Detect which cell encompasses the target text, then output its [x, y] center coordinate. 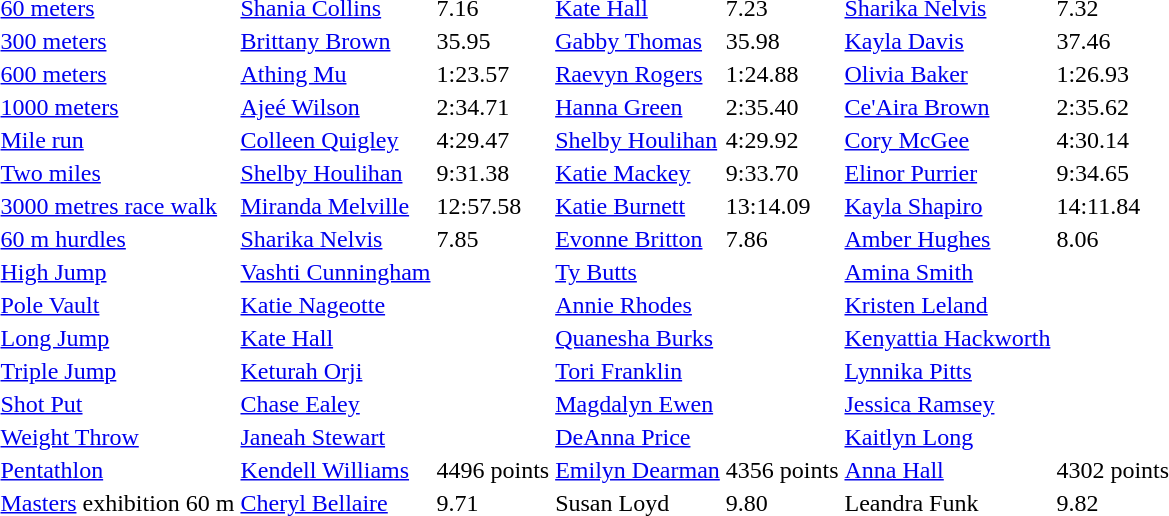
35.98 [782, 41]
Kayla Davis [948, 41]
1:23.57 [493, 74]
Ce'Aira Brown [948, 107]
Hanna Green [638, 107]
Kayla Shapiro [948, 206]
DeAnna Price [638, 437]
Kendell Williams [336, 470]
Emilyn Dearman [638, 470]
4496 points [493, 470]
Athing Mu [336, 74]
Quanesha Burks [638, 338]
4356 points [782, 470]
Anna Hall [948, 470]
4:29.47 [493, 140]
Olivia Baker [948, 74]
Katie Nageotte [336, 305]
Colleen Quigley [336, 140]
Gabby Thomas [638, 41]
Katie Mackey [638, 173]
Kenyattia Hackworth [948, 338]
Keturah Orji [336, 371]
Chase Ealey [336, 404]
Ajeé Wilson [336, 107]
Brittany Brown [336, 41]
Sharika Nelvis [336, 239]
Lynnika Pitts [948, 371]
Raevyn Rogers [638, 74]
13:14.09 [782, 206]
1:24.88 [782, 74]
7.86 [782, 239]
Cory McGee [948, 140]
Jessica Ramsey [948, 404]
2:35.40 [782, 107]
9:33.70 [782, 173]
Annie Rhodes [638, 305]
Kate Hall [336, 338]
35.95 [493, 41]
9:31.38 [493, 173]
Tori Franklin [638, 371]
Kaitlyn Long [948, 437]
Katie Burnett [638, 206]
2:34.71 [493, 107]
4:29.92 [782, 140]
Miranda Melville [336, 206]
12:57.58 [493, 206]
Vashti Cunningham [336, 272]
Amber Hughes [948, 239]
Elinor Purrier [948, 173]
Amina Smith [948, 272]
Magdalyn Ewen [638, 404]
7.85 [493, 239]
Kristen Leland [948, 305]
Evonne Britton [638, 239]
Ty Butts [638, 272]
Janeah Stewart [336, 437]
